Find where the given text appears and provide that cell's center as [X, Y] coordinate. 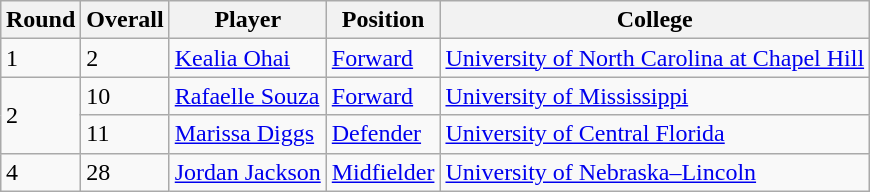
Jordan Jackson [248, 172]
University of Mississippi [655, 96]
University of Nebraska–Lincoln [655, 172]
Midfielder [383, 172]
Overall [125, 20]
10 [125, 96]
4 [40, 172]
28 [125, 172]
College [655, 20]
Marissa Diggs [248, 134]
Rafaelle Souza [248, 96]
1 [40, 58]
Round [40, 20]
11 [125, 134]
Position [383, 20]
University of North Carolina at Chapel Hill [655, 58]
Defender [383, 134]
University of Central Florida [655, 134]
Player [248, 20]
Kealia Ohai [248, 58]
